For the text-containing cell, return its midpoint in [x, y] coordinate format. 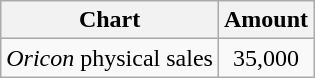
Chart [110, 20]
35,000 [266, 58]
Oricon physical sales [110, 58]
Amount [266, 20]
